Detect which cell encompasses the target text, then output its (X, Y) center coordinate. 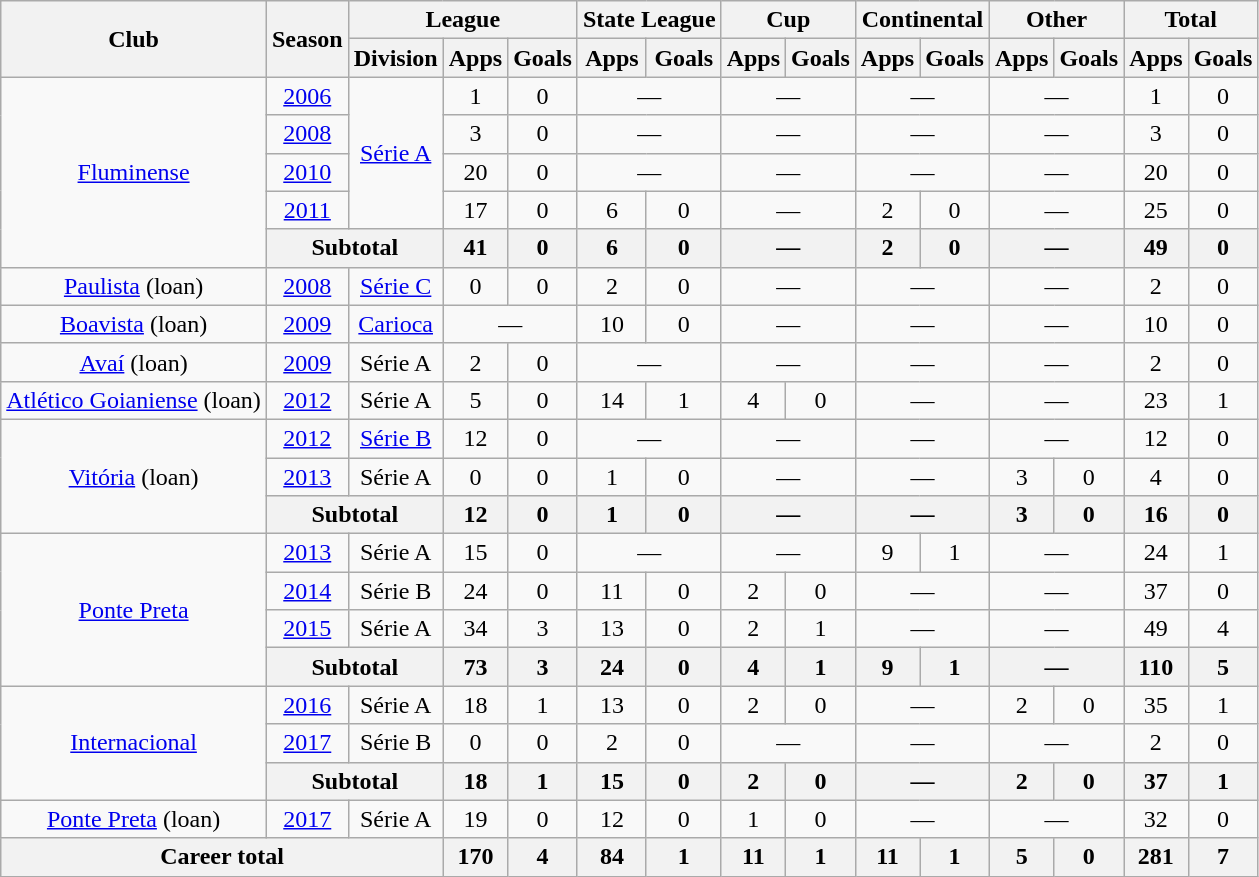
Fluminense (134, 172)
84 (612, 857)
23 (1156, 400)
281 (1156, 857)
Division (396, 58)
17 (475, 210)
Ponte Preta (134, 610)
Paulista (loan) (134, 286)
34 (475, 629)
35 (1156, 705)
Ponte Preta (loan) (134, 819)
110 (1156, 667)
Boavista (loan) (134, 324)
Carioca (396, 324)
Cup (788, 20)
7 (1223, 857)
2015 (307, 629)
Season (307, 39)
170 (475, 857)
League (462, 20)
2006 (307, 96)
Avaí (loan) (134, 362)
25 (1156, 210)
19 (475, 819)
41 (475, 248)
2011 (307, 210)
Total (1191, 20)
Vitória (loan) (134, 476)
Club (134, 39)
Continental (922, 20)
2016 (307, 705)
State League (649, 20)
2014 (307, 591)
16 (1156, 515)
Career total (222, 857)
Atlético Goianiense (loan) (134, 400)
14 (612, 400)
Série C (396, 286)
2010 (307, 172)
32 (1156, 819)
Other (1056, 20)
73 (475, 667)
Internacional (134, 743)
